Determine the [x, y] coordinate at the center of the cell enclosing the given text.  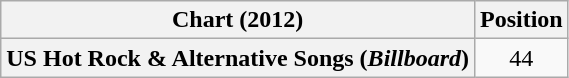
US Hot Rock & Alternative Songs (Billboard) [238, 58]
44 [521, 58]
Chart (2012) [238, 20]
Position [521, 20]
